Extract the (x, y) coordinate from the center of the cell holding the provided text.  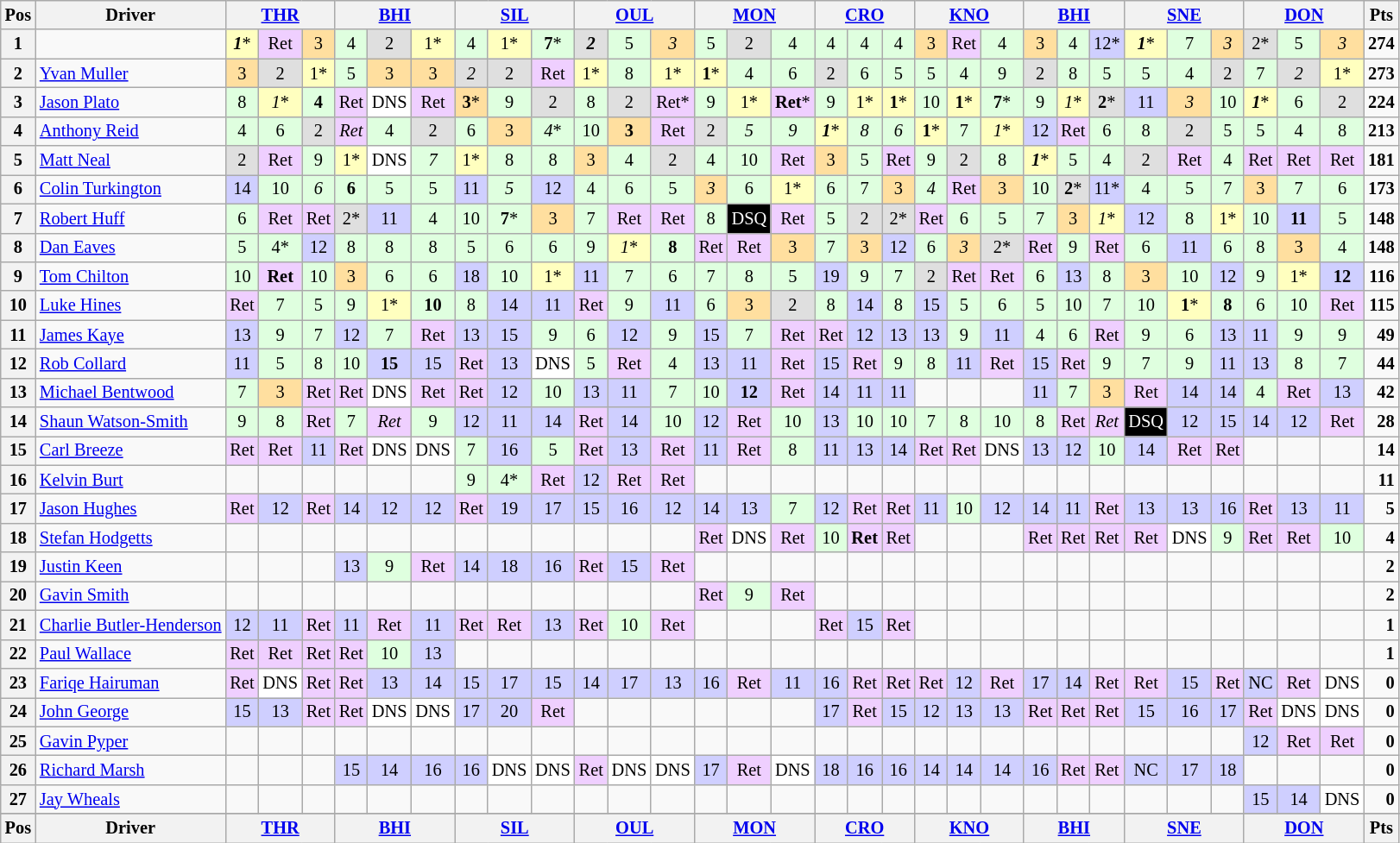
Gavin Smith (130, 595)
Charlie Butler-Henderson (130, 625)
Justin Keen (130, 567)
12* (1107, 44)
Rob Collard (130, 363)
Stefan Hodgetts (130, 538)
Robert Huff (130, 218)
23 (18, 683)
Richard Marsh (130, 770)
25 (18, 741)
Colin Turkington (130, 189)
Matt Neal (130, 160)
Jason Hughes (130, 508)
Yvan Muller (130, 73)
273 (1381, 73)
173 (1381, 189)
John George (130, 712)
181 (1381, 160)
Kelvin Burt (130, 480)
42 (1381, 393)
Dan Eaves (130, 248)
22 (18, 654)
Michael Bentwood (130, 393)
Paul Wallace (130, 654)
Jason Plato (130, 102)
28 (1381, 422)
Fariqe Hairuman (130, 683)
49 (1381, 335)
115 (1381, 305)
Tom Chilton (130, 276)
44 (1381, 363)
Gavin Pyper (130, 741)
Jay Wheals (130, 799)
274 (1381, 44)
24 (18, 712)
Shaun Watson-Smith (130, 422)
116 (1381, 276)
3* (471, 102)
213 (1381, 131)
27 (18, 799)
26 (18, 770)
Carl Breeze (130, 450)
224 (1381, 102)
11* (1107, 189)
James Kaye (130, 335)
Luke Hines (130, 305)
21 (18, 625)
Anthony Reid (130, 131)
